Provide the (X, Y) coordinate of the cell's center where the given text is located.  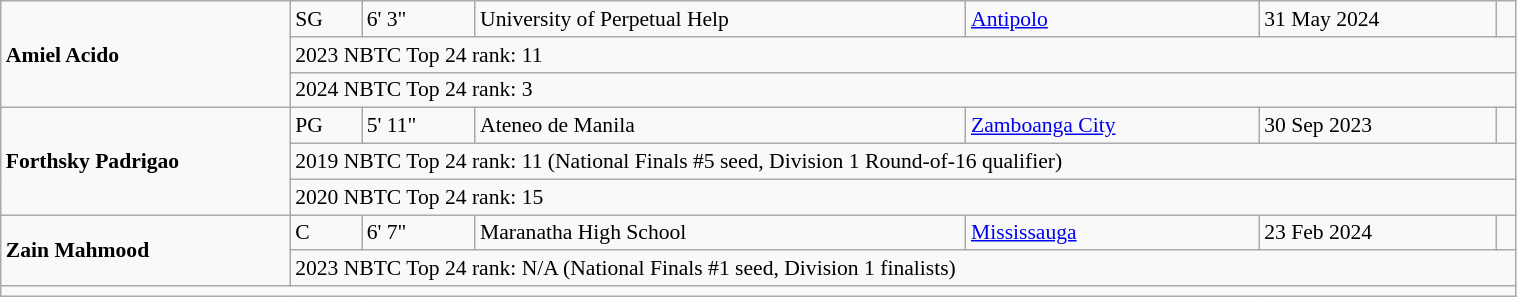
2024 NBTC Top 24 rank: 3 (903, 90)
Amiel Acido (146, 54)
2023 NBTC Top 24 rank: 11 (903, 55)
2020 NBTC Top 24 rank: 15 (903, 197)
2023 NBTC Top 24 rank: N/A (National Finals #1 seed, Division 1 finalists) (903, 269)
SG (326, 19)
5' 11" (418, 126)
Maranatha High School (720, 233)
Zamboanga City (1112, 126)
PG (326, 126)
Zain Mahmood (146, 250)
C (326, 233)
2019 NBTC Top 24 rank: 11 (National Finals #5 seed, Division 1 Round-of-16 qualifier) (903, 162)
University of Perpetual Help (720, 19)
Mississauga (1112, 233)
30 Sep 2023 (1378, 126)
6' 3" (418, 19)
Forthsky Padrigao (146, 162)
Ateneo de Manila (720, 126)
6' 7" (418, 233)
31 May 2024 (1378, 19)
23 Feb 2024 (1378, 233)
Antipolo (1112, 19)
